Return [X, Y] of the center of cell containing provided text 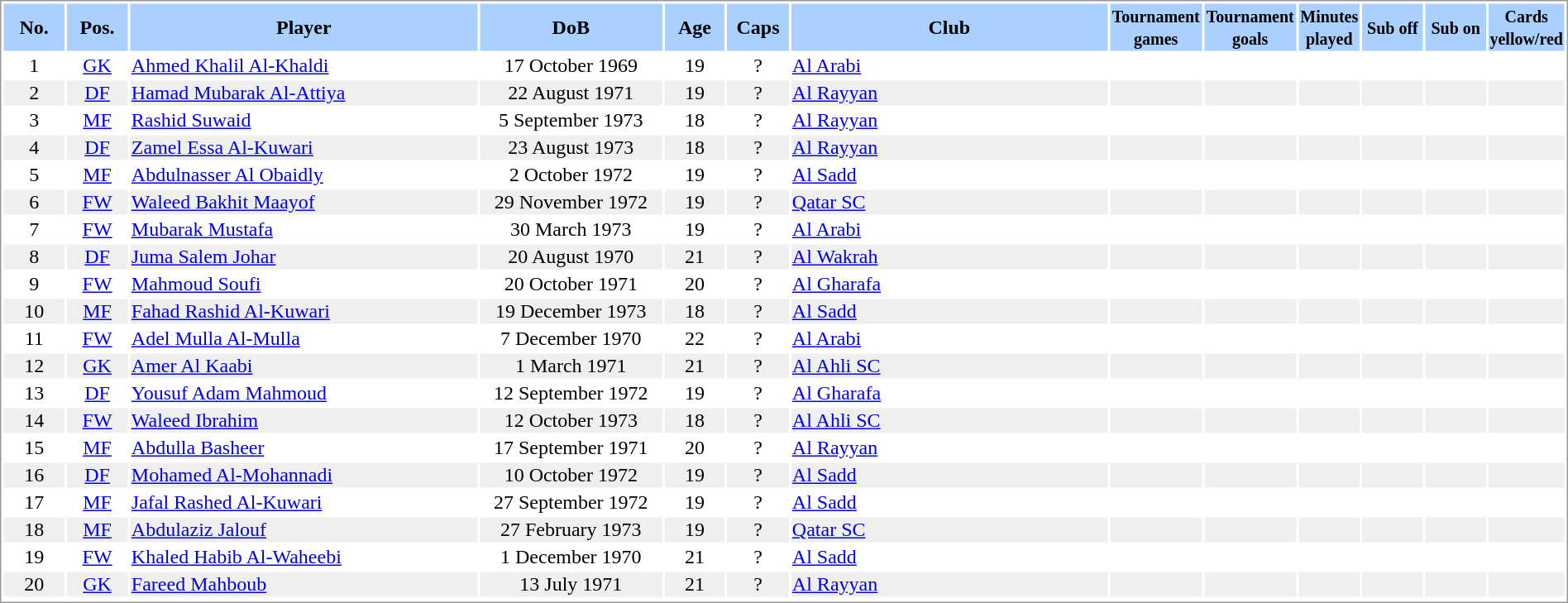
Waleed Bakhit Maayof [304, 203]
22 [695, 338]
Rashid Suwaid [304, 120]
Hamad Mubarak Al-Attiya [304, 93]
Cardsyellow/red [1527, 26]
Adel Mulla Al-Mulla [304, 338]
27 September 1972 [571, 502]
Mohamed Al-Mohannadi [304, 476]
1 December 1970 [571, 557]
14 [33, 421]
Sub off [1393, 26]
15 [33, 447]
Abdulla Basheer [304, 447]
Abdulnasser Al Obaidly [304, 175]
Fahad Rashid Al-Kuwari [304, 312]
Tournamentgoals [1250, 26]
17 September 1971 [571, 447]
DoB [571, 26]
Khaled Habib Al-Waheebi [304, 557]
22 August 1971 [571, 93]
5 [33, 175]
11 [33, 338]
8 [33, 257]
Mahmoud Soufi [304, 284]
Club [949, 26]
No. [33, 26]
30 March 1973 [571, 229]
Age [695, 26]
29 November 1972 [571, 203]
10 [33, 312]
17 October 1969 [571, 65]
10 October 1972 [571, 476]
Sub on [1456, 26]
7 December 1970 [571, 338]
Fareed Mahboub [304, 585]
13 July 1971 [571, 585]
Jafal Rashed Al-Kuwari [304, 502]
Juma Salem Johar [304, 257]
Zamel Essa Al-Kuwari [304, 148]
Minutesplayed [1329, 26]
20 August 1970 [571, 257]
Waleed Ibrahim [304, 421]
19 December 1973 [571, 312]
Pos. [98, 26]
9 [33, 284]
12 September 1972 [571, 393]
Mubarak Mustafa [304, 229]
Al Wakrah [949, 257]
Ahmed Khalil Al-Khaldi [304, 65]
Abdulaziz Jalouf [304, 530]
12 October 1973 [571, 421]
2 [33, 93]
1 [33, 65]
Tournamentgames [1156, 26]
27 February 1973 [571, 530]
4 [33, 148]
Yousuf Adam Mahmoud [304, 393]
23 August 1973 [571, 148]
2 October 1972 [571, 175]
Amer Al Kaabi [304, 366]
1 March 1971 [571, 366]
12 [33, 366]
Player [304, 26]
6 [33, 203]
20 October 1971 [571, 284]
3 [33, 120]
5 September 1973 [571, 120]
16 [33, 476]
7 [33, 229]
Caps [758, 26]
13 [33, 393]
17 [33, 502]
